Find where the given text appears and provide that cell's center as (x, y) coordinate. 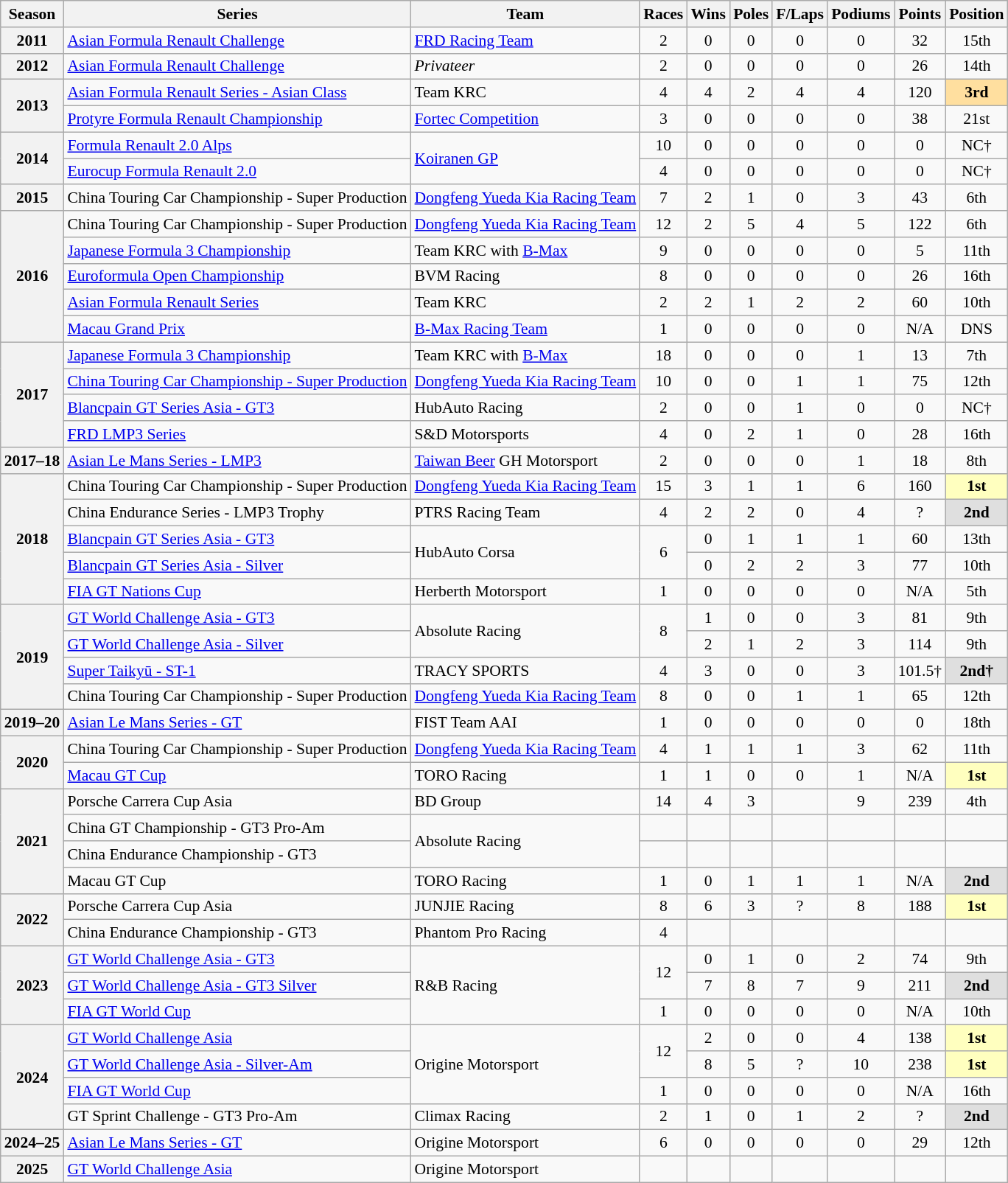
FIST Team AAI (526, 723)
GT World Challenge Asia - Silver-Am (237, 1064)
32 (920, 41)
7th (976, 355)
8th (976, 461)
GT World Challenge Asia - GT3 Silver (237, 985)
65 (920, 697)
Series (237, 14)
F/Laps (800, 14)
38 (920, 119)
15 (663, 486)
4th (976, 802)
Eurocup Formula Renault 2.0 (237, 172)
13th (976, 540)
114 (920, 644)
Herberth Motorsport (526, 592)
Team (526, 14)
Asian Le Mans Series - LMP3 (237, 461)
GT Sprint Challenge - GT3 Pro-Am (237, 1117)
2016 (32, 276)
5th (976, 592)
Blancpain GT Series Asia - Silver (237, 565)
2023 (32, 986)
B-Max Racing Team (526, 329)
Macau Grand Prix (237, 329)
Formula Renault 2.0 Alps (237, 145)
Position (976, 14)
15th (976, 41)
2019 (32, 657)
138 (920, 1039)
14th (976, 66)
28 (920, 434)
2022 (32, 920)
BD Group (526, 802)
2012 (32, 66)
GT World Challenge Asia - Silver (237, 644)
Season (32, 14)
PTRS Racing Team (526, 513)
Asian Formula Renault Series (237, 303)
S&D Motorsports (526, 434)
2019–20 (32, 723)
Koiranen GP (526, 158)
Fortec Competition (526, 119)
R&B Racing (526, 986)
13 (920, 355)
Wins (708, 14)
2015 (32, 198)
239 (920, 802)
43 (920, 198)
75 (920, 382)
2021 (32, 841)
Phantom Pro Racing (526, 933)
81 (920, 618)
China Endurance Series - LMP3 Trophy (237, 513)
2013 (32, 106)
21st (976, 119)
238 (920, 1064)
2nd† (976, 671)
Protyre Formula Renault Championship (237, 119)
FRD Racing Team (526, 41)
2018 (32, 539)
160 (920, 486)
HubAuto Racing (526, 408)
3rd (976, 93)
77 (920, 565)
18th (976, 723)
122 (920, 224)
188 (920, 907)
FRD LMP3 Series (237, 434)
Races (663, 14)
101.5† (920, 671)
2024 (32, 1078)
Asian Formula Renault Series - Asian Class (237, 93)
FIA GT Nations Cup (237, 592)
29 (920, 1143)
DNS (976, 329)
JUNJIE Racing (526, 907)
HubAuto Corsa (526, 553)
Taiwan Beer GH Motorsport (526, 461)
74 (920, 960)
Super Taikyū - ST-1 (237, 671)
China GT Championship - GT3 Pro-Am (237, 828)
Podiums (861, 14)
62 (920, 750)
120 (920, 93)
TRACY SPORTS (526, 671)
2020 (32, 762)
Poles (751, 14)
2025 (32, 1170)
Climax Racing (526, 1117)
14 (663, 802)
2024–25 (32, 1143)
Points (920, 14)
2017–18 (32, 461)
Privateer (526, 66)
Euroformula Open Championship (237, 276)
BVM Racing (526, 276)
2011 (32, 41)
2017 (32, 394)
2014 (32, 158)
211 (920, 985)
